Provide the (X, Y) coordinate of the cell's center where the given text is located.  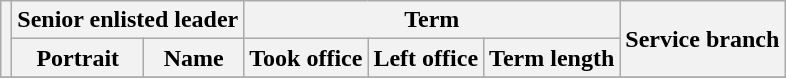
Left office (426, 58)
Service branch (702, 39)
Term (432, 20)
Term length (552, 58)
Took office (306, 58)
Portrait (78, 58)
Name (194, 58)
Senior enlisted leader (128, 20)
